For the text-containing cell, return its midpoint in [X, Y] coordinate format. 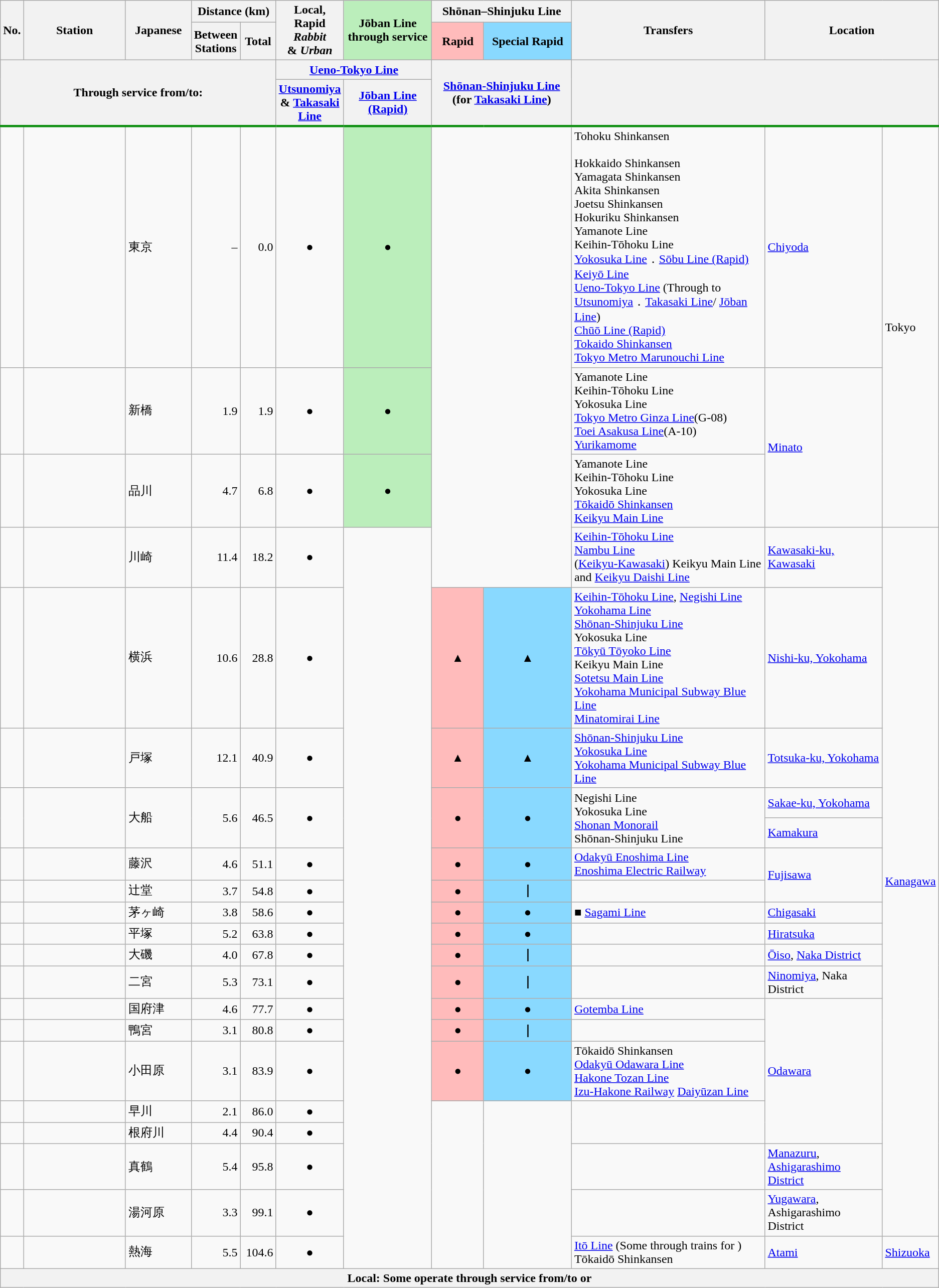
5.4 [216, 1167]
Yamanote Line Keihin-Tōhoku Line Yokosuka Line Tokyo Metro Ginza Line(G-08) Toei Asakusa Line(A-10) Yurikamome [668, 410]
Ōiso, Naka District [824, 955]
Keihin-Tōhoku Line Nambu Line(Keikyu-Kawasaki) Keikyu Main Line and Keikyu Daishi Line [668, 557]
Shōnan-Shinjuku Line (for Takasaki Line) [502, 93]
Transfers [668, 30]
5.6 [216, 818]
湯河原 [159, 1213]
0.0 [258, 247]
Shizuoka [910, 1252]
5.2 [216, 934]
Ueno-Tokyo Line [354, 70]
73.1 [258, 982]
Distance (km) [234, 12]
No. [12, 30]
5.3 [216, 982]
3.7 [216, 891]
Location [852, 30]
Kawasaki-ku, Kawasaki [824, 557]
熱海 [159, 1252]
Japanese [159, 30]
28.8 [258, 657]
3.3 [216, 1213]
Totsuka-ku, Yokohama [824, 758]
4.0 [216, 955]
Minato [824, 448]
戸塚 [159, 758]
早川 [159, 1112]
2.1 [216, 1112]
Nishi-ku, Yokohama [824, 657]
Station [74, 30]
77.7 [258, 1010]
Gotemba Line [668, 1010]
鴨宮 [159, 1031]
大船 [159, 818]
54.8 [258, 891]
12.1 [216, 758]
国府津 [159, 1010]
Shōnan-Shinjuku Line Yokosuka Line Yokohama Municipal Subway Blue Line [668, 758]
Yamanote Line Keihin-Tōhoku Line Yokosuka Line Tōkaidō Shinkansen Keikyu Main Line [668, 491]
58.6 [258, 912]
Local: Some operate through service from/to or [469, 1278]
BetweenStations [216, 41]
Jōban Line through service [388, 30]
63.8 [258, 934]
平塚 [159, 934]
Shōnan–Shinjuku Line [502, 12]
Fujisawa [824, 875]
86.0 [258, 1112]
Total [258, 41]
Tokyo [910, 327]
67.8 [258, 955]
18.2 [258, 557]
90.4 [258, 1133]
Utsunomiya& Takasaki Line [310, 103]
Negishi Line Yokosuka LineShonan Monorail Shōnan-Shinjuku Line [668, 818]
■ Sagami Line [668, 912]
Kamakura [824, 833]
51.1 [258, 864]
10.6 [216, 657]
川崎 [159, 557]
Special Rapid [528, 41]
Local, Rapid Rabbit & Urban [310, 30]
104.6 [258, 1252]
根府川 [159, 1133]
46.5 [258, 818]
95.8 [258, 1167]
11.4 [216, 557]
Through service from/to: [138, 93]
新橋 [159, 410]
品川 [159, 491]
横浜 [159, 657]
99.1 [258, 1213]
Chigasaki [824, 912]
Atami [824, 1252]
真鶴 [159, 1167]
Itō Line (Some through trains for ) Tōkaidō Shinkansen [668, 1252]
小田原 [159, 1071]
Rapid [458, 41]
東京 [159, 247]
83.9 [258, 1071]
– [216, 247]
6.8 [258, 491]
Sakae-ku, Yokohama [824, 803]
Tōkaidō Shinkansen Odakyū Odawara Line Hakone Tozan LineIzu-Hakone Railway Daiyūzan Line [668, 1071]
Odawara [824, 1071]
Ninomiya, Naka District [824, 982]
Odakyū Enoshima LineEnoshima Electric Railway [668, 864]
二宮 [159, 982]
Kanagawa [910, 882]
大磯 [159, 955]
80.8 [258, 1031]
藤沢 [159, 864]
3.8 [216, 912]
茅ヶ崎 [159, 912]
4.4 [216, 1133]
辻堂 [159, 891]
Hiratsuka [824, 934]
5.5 [216, 1252]
4.7 [216, 491]
Chiyoda [824, 247]
Jōban Line (Rapid) [388, 103]
Manazuru, Ashigarashimo District [824, 1167]
Yugawara, Ashigarashimo District [824, 1213]
40.9 [258, 758]
